Search for the cell housing the specified text and yield its [x, y] center coordinate. 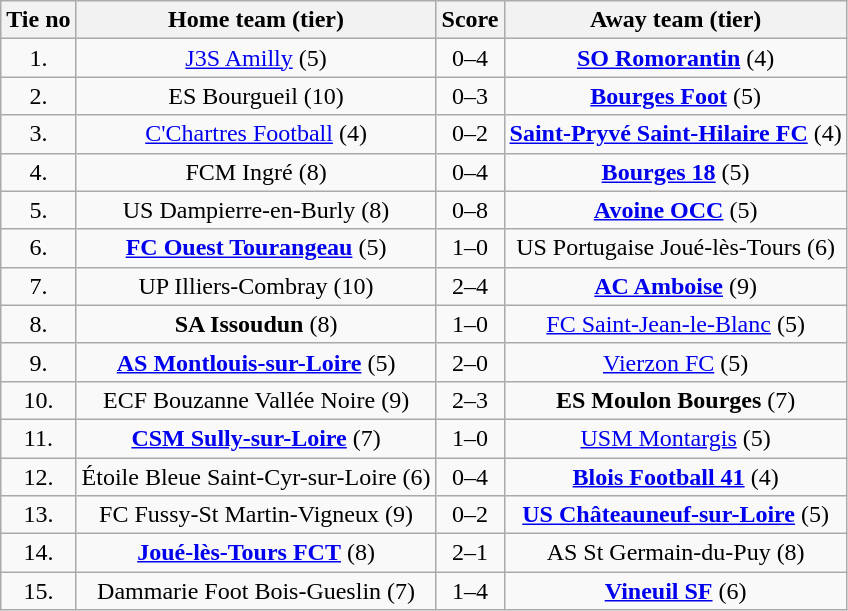
US Châteauneuf-sur-Loire (5) [676, 515]
13. [38, 515]
2–1 [470, 553]
7. [38, 286]
FCM Ingré (8) [256, 172]
Vierzon FC (5) [676, 362]
Étoile Bleue Saint-Cyr-sur-Loire (6) [256, 477]
Tie no [38, 20]
AC Amboise (9) [676, 286]
2–0 [470, 362]
9. [38, 362]
SA Issoudun (8) [256, 324]
14. [38, 553]
ECF Bouzanne Vallée Noire (9) [256, 400]
11. [38, 438]
1–4 [470, 591]
Avoine OCC (5) [676, 210]
Joué-lès-Tours FCT (8) [256, 553]
Dammarie Foot Bois-Gueslin (7) [256, 591]
2. [38, 96]
0–8 [470, 210]
Bourges Foot (5) [676, 96]
US Dampierre-en-Burly (8) [256, 210]
FC Fussy-St Martin-Vigneux (9) [256, 515]
US Portugaise Joué-lès-Tours (6) [676, 248]
4. [38, 172]
Vineuil SF (6) [676, 591]
8. [38, 324]
0–3 [470, 96]
FC Saint-Jean-le-Blanc (5) [676, 324]
FC Ouest Tourangeau (5) [256, 248]
Score [470, 20]
5. [38, 210]
AS St Germain-du-Puy (8) [676, 553]
CSM Sully-sur-Loire (7) [256, 438]
6. [38, 248]
ES Bourgueil (10) [256, 96]
Away team (tier) [676, 20]
1. [38, 58]
Home team (tier) [256, 20]
UP Illiers-Combray (10) [256, 286]
ES Moulon Bourges (7) [676, 400]
USM Montargis (5) [676, 438]
Saint-Pryvé Saint-Hilaire FC (4) [676, 134]
15. [38, 591]
SO Romorantin (4) [676, 58]
3. [38, 134]
2–4 [470, 286]
C'Chartres Football (4) [256, 134]
10. [38, 400]
Bourges 18 (5) [676, 172]
2–3 [470, 400]
12. [38, 477]
Blois Football 41 (4) [676, 477]
J3S Amilly (5) [256, 58]
AS Montlouis-sur-Loire (5) [256, 362]
